Find where the given text appears and provide that cell's center as (x, y) coordinate. 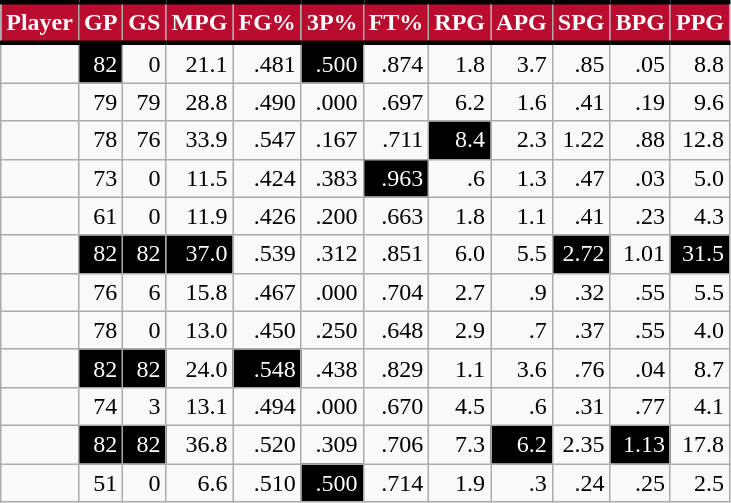
SPG (581, 22)
.548 (267, 368)
.37 (581, 330)
.31 (581, 406)
.481 (267, 63)
61 (100, 216)
RPG (460, 22)
31.5 (700, 254)
6.0 (460, 254)
.874 (396, 63)
2.35 (581, 444)
21.1 (200, 63)
11.9 (200, 216)
3 (144, 406)
.711 (396, 140)
6 (144, 292)
.450 (267, 330)
.714 (396, 483)
1.13 (640, 444)
33.9 (200, 140)
5.0 (700, 178)
APG (522, 22)
.670 (396, 406)
7.3 (460, 444)
.167 (332, 140)
28.8 (200, 102)
.851 (396, 254)
.200 (332, 216)
.47 (581, 178)
.03 (640, 178)
12.8 (700, 140)
1.6 (522, 102)
.25 (640, 483)
13.1 (200, 406)
17.8 (700, 444)
.383 (332, 178)
2.5 (700, 483)
.9 (522, 292)
.704 (396, 292)
1.9 (460, 483)
13.0 (200, 330)
2.72 (581, 254)
1.22 (581, 140)
3P% (332, 22)
.438 (332, 368)
36.8 (200, 444)
.250 (332, 330)
.663 (396, 216)
1.3 (522, 178)
.77 (640, 406)
GS (144, 22)
MPG (200, 22)
11.5 (200, 178)
.88 (640, 140)
.3 (522, 483)
3.7 (522, 63)
4.3 (700, 216)
.539 (267, 254)
8.7 (700, 368)
.706 (396, 444)
.963 (396, 178)
.697 (396, 102)
4.5 (460, 406)
2.3 (522, 140)
GP (100, 22)
.309 (332, 444)
.19 (640, 102)
.24 (581, 483)
.312 (332, 254)
4.1 (700, 406)
51 (100, 483)
8.8 (700, 63)
PPG (700, 22)
.76 (581, 368)
9.6 (700, 102)
.05 (640, 63)
.467 (267, 292)
Player (40, 22)
.490 (267, 102)
15.8 (200, 292)
2.7 (460, 292)
FG% (267, 22)
.85 (581, 63)
.829 (396, 368)
.648 (396, 330)
.04 (640, 368)
2.9 (460, 330)
3.6 (522, 368)
.547 (267, 140)
4.0 (700, 330)
6.6 (200, 483)
.23 (640, 216)
24.0 (200, 368)
.7 (522, 330)
.510 (267, 483)
1.01 (640, 254)
.424 (267, 178)
.520 (267, 444)
BPG (640, 22)
37.0 (200, 254)
.494 (267, 406)
.32 (581, 292)
8.4 (460, 140)
74 (100, 406)
73 (100, 178)
FT% (396, 22)
.426 (267, 216)
